Find where the given text appears and provide that cell's center as [x, y] coordinate. 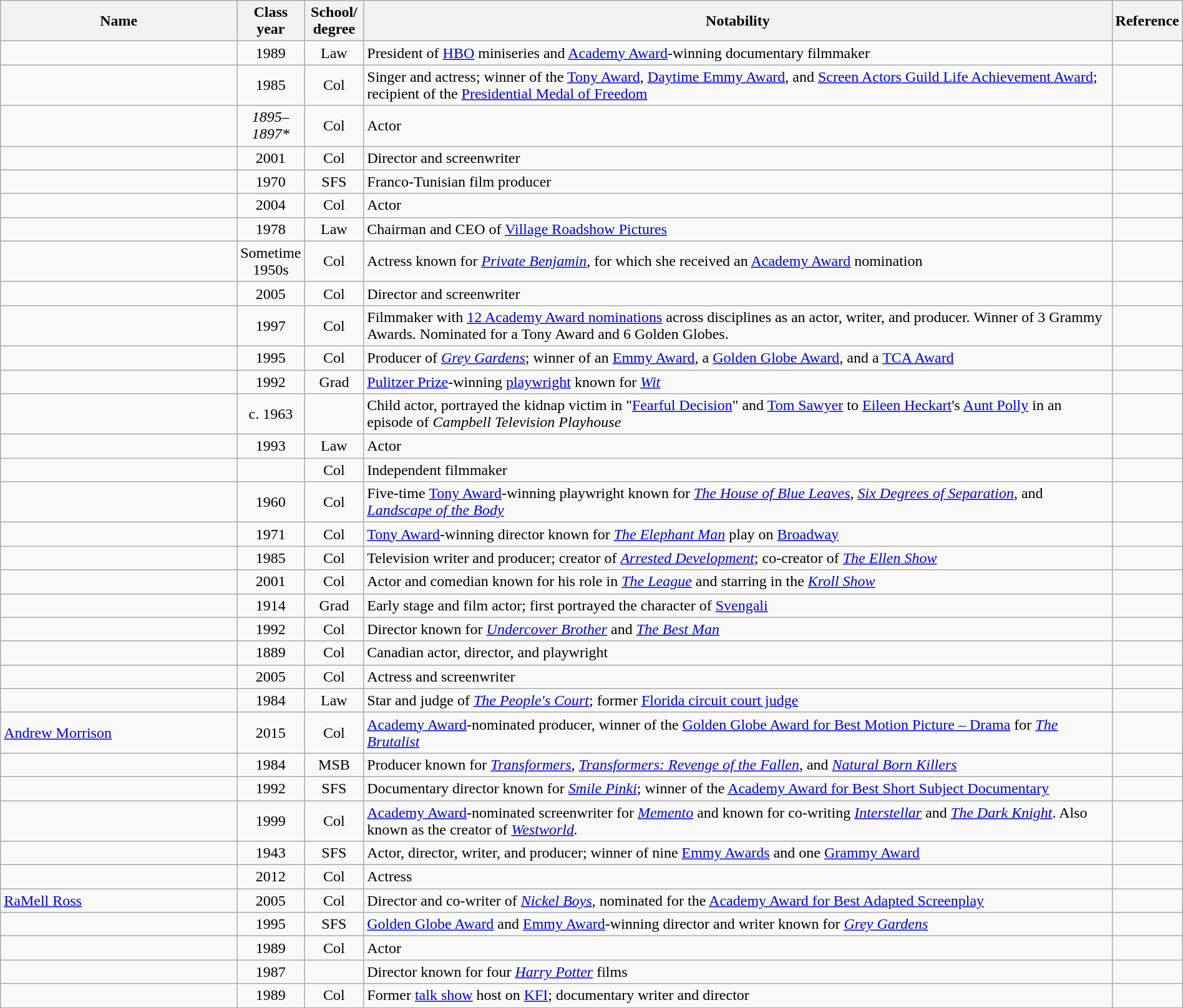
2015 [271, 733]
MSB [334, 765]
Actress known for Private Benjamin, for which she received an Academy Award nomination [738, 261]
Sometime 1950s [271, 261]
1978 [271, 229]
Franco-Tunisian film producer [738, 182]
Tony Award-winning director known for The Elephant Man play on Broadway [738, 534]
School/degree [334, 21]
Early stage and film actor; first portrayed the character of Svengali [738, 605]
Class year [271, 21]
President of HBO miniseries and Academy Award-winning documentary filmmaker [738, 53]
Television writer and producer; creator of Arrested Development; co-creator of The Ellen Show [738, 558]
Documentary director known for Smile Pinki; winner of the Academy Award for Best Short Subject Documentary [738, 788]
1914 [271, 605]
1987 [271, 972]
Director known for Undercover Brother and The Best Man [738, 629]
Reference [1147, 21]
2004 [271, 205]
Producer known for Transformers, Transformers: Revenge of the Fallen, and Natural Born Killers [738, 765]
Notability [738, 21]
Academy Award-nominated producer, winner of the Golden Globe Award for Best Motion Picture – Drama for The Brutalist [738, 733]
Actress [738, 877]
Pulitzer Prize-winning playwright known for Wit [738, 381]
1889 [271, 653]
Actor and comedian known for his role in The League and starring in the Kroll Show [738, 582]
1971 [271, 534]
Director known for four Harry Potter films [738, 972]
Actress and screenwriter [738, 677]
1960 [271, 502]
Golden Globe Award and Emmy Award-winning director and writer known for Grey Gardens [738, 924]
Actor, director, writer, and producer; winner of nine Emmy Awards and one Grammy Award [738, 853]
c. 1963 [271, 414]
1970 [271, 182]
RaMell Ross [119, 901]
Name [119, 21]
1999 [271, 820]
Five-time Tony Award-winning playwright known for The House of Blue Leaves, Six Degrees of Separation, and Landscape of the Body [738, 502]
Academy Award-nominated screenwriter for Memento and known for co-writing Interstellar and The Dark Knight. Also known as the creator of Westworld. [738, 820]
Andrew Morrison [119, 733]
1993 [271, 446]
Star and judge of The People's Court; former Florida circuit court judge [738, 700]
1943 [271, 853]
Canadian actor, director, and playwright [738, 653]
2012 [271, 877]
Producer of Grey Gardens; winner of an Emmy Award, a Golden Globe Award, and a TCA Award [738, 358]
Independent filmmaker [738, 470]
1895–1897* [271, 126]
Former talk show host on KFI; documentary writer and director [738, 996]
Chairman and CEO of Village Roadshow Pictures [738, 229]
Director and co-writer of Nickel Boys, nominated for the Academy Award for Best Adapted Screenplay [738, 901]
1997 [271, 326]
